Provide the (X, Y) coordinate of the cell's center where the given text is located.  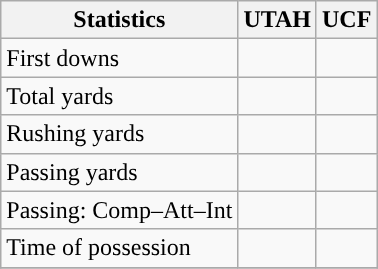
Rushing yards (120, 134)
First downs (120, 58)
Passing yards (120, 172)
Total yards (120, 96)
Statistics (120, 20)
UCF (346, 20)
Passing: Comp–Att–Int (120, 210)
Time of possession (120, 248)
UTAH (278, 20)
